Provide the (x, y) coordinate of the cell's center where the given text is located.  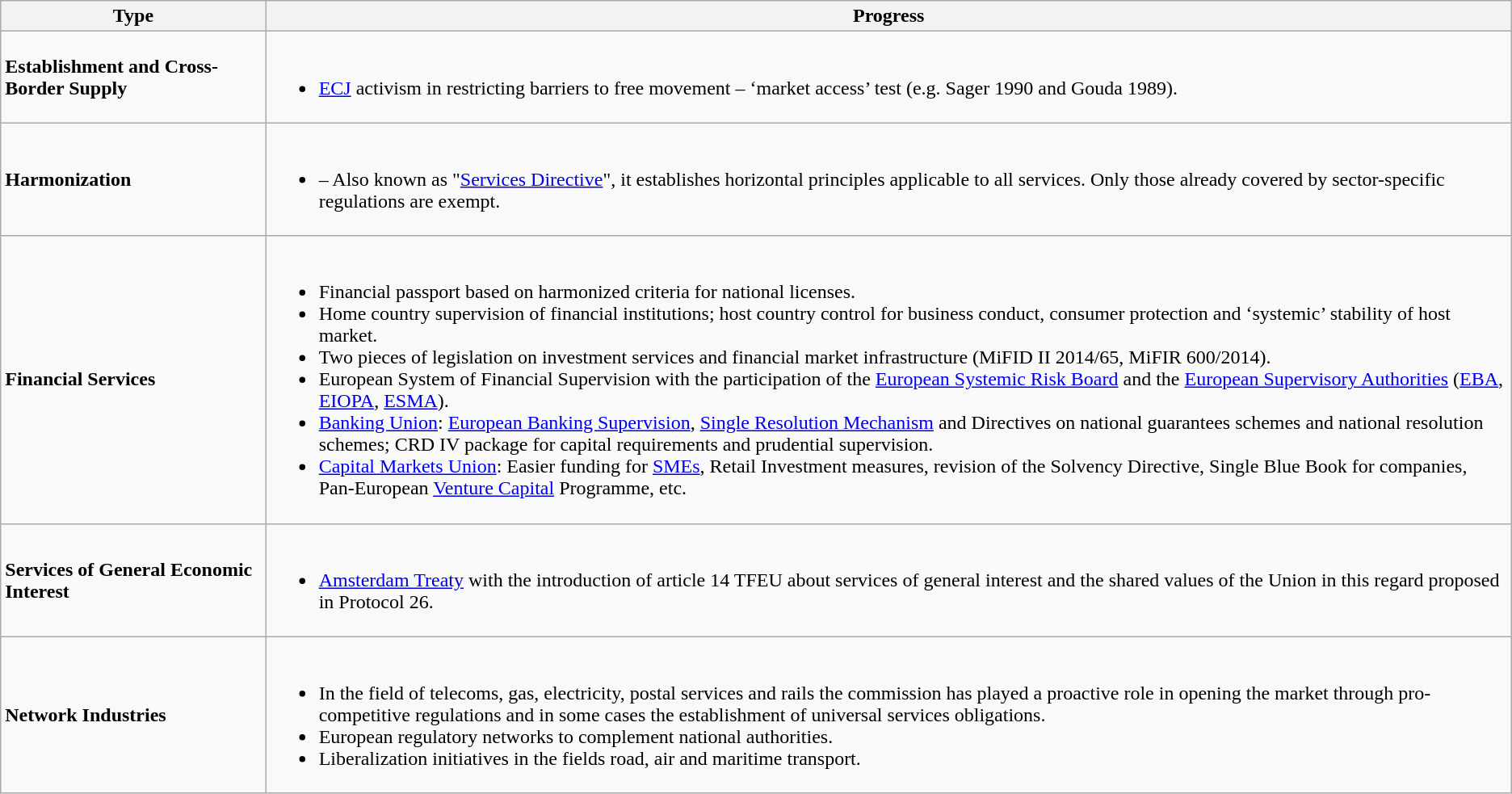
Progress (888, 16)
Services of General Economic Interest (133, 580)
Harmonization (133, 179)
Network Industries (133, 715)
ECJ activism in restricting barriers to free movement – ‘market access’ test (e.g. Sager 1990 and Gouda 1989). (888, 78)
Establishment and Cross-Border Supply (133, 78)
Type (133, 16)
Financial Services (133, 380)
